From the cell containing the given text, extract its center point as [x, y] coordinate. 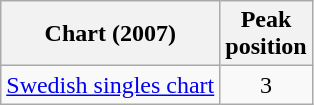
Swedish singles chart [110, 85]
Chart (2007) [110, 34]
Peakposition [266, 34]
3 [266, 85]
